Detect which cell encompasses the target text, then output its (x, y) center coordinate. 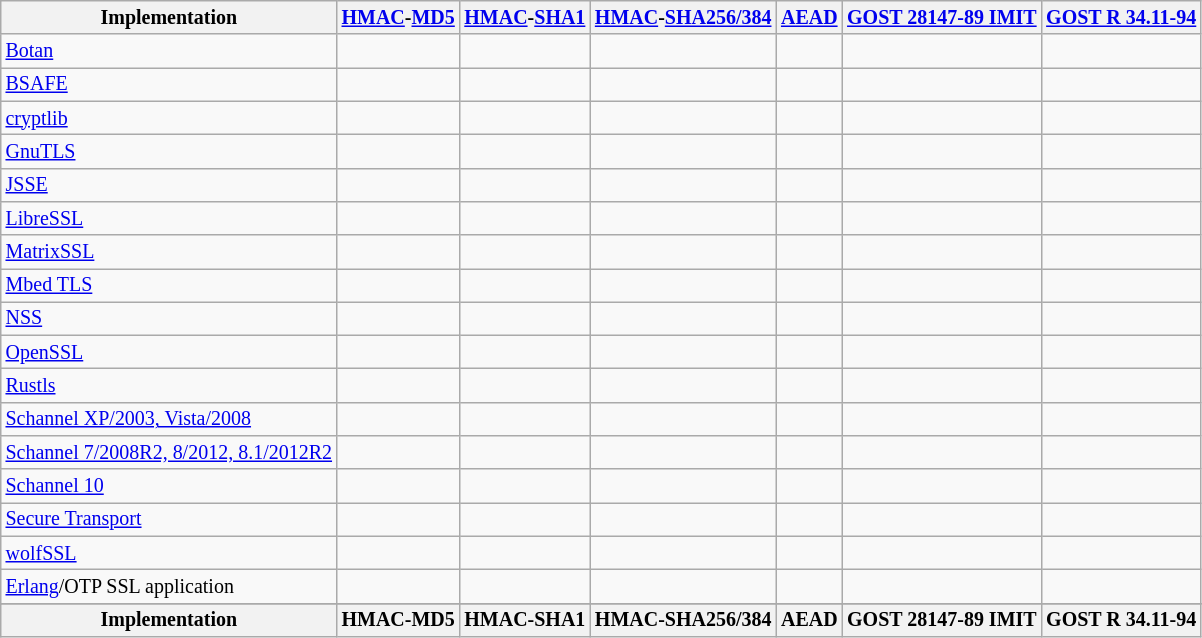
NSS (169, 318)
GnuTLS (169, 152)
Schannel 7/2008R2, 8/2012, 8.1/2012R2 (169, 452)
MatrixSSL (169, 252)
Mbed TLS (169, 286)
Schannel 10 (169, 486)
Secure Transport (169, 520)
JSSE (169, 184)
Erlang/OTP SSL application (169, 586)
OpenSSL (169, 352)
cryptlib (169, 118)
wolfSSL (169, 554)
LibreSSL (169, 218)
Rustls (169, 386)
BSAFE (169, 84)
Botan (169, 52)
Schannel XP/2003, Vista/2008 (169, 420)
